Return (X, Y) of the center of cell containing provided text 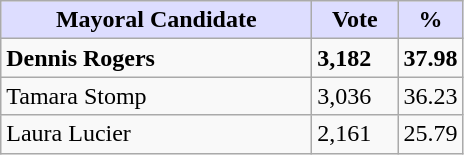
Mayoral Candidate (156, 20)
3,182 (355, 58)
3,036 (355, 96)
Vote (355, 20)
25.79 (430, 134)
37.98 (430, 58)
2,161 (355, 134)
Dennis Rogers (156, 58)
Tamara Stomp (156, 96)
Laura Lucier (156, 134)
36.23 (430, 96)
% (430, 20)
